Search for the cell housing the specified text and yield its (x, y) center coordinate. 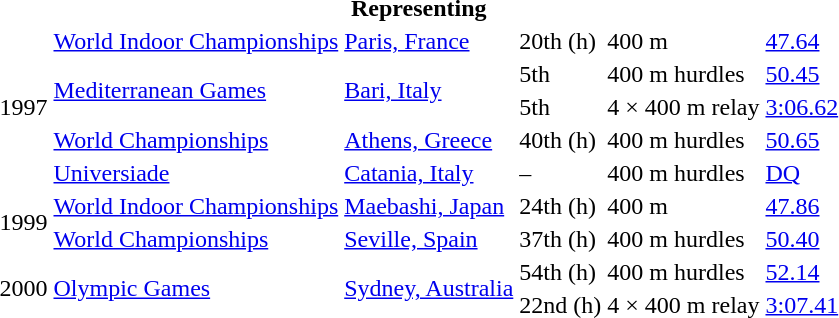
Maebashi, Japan (429, 206)
4 × 400 m relay (684, 107)
Athens, Greece (429, 140)
Paris, France (429, 41)
20th (h) (560, 41)
Bari, Italy (429, 90)
54th (h) (560, 272)
– (560, 173)
Seville, Spain (429, 239)
Universiade (196, 173)
Mediterranean Games (196, 90)
Catania, Italy (429, 173)
40th (h) (560, 140)
24th (h) (560, 206)
37th (h) (560, 239)
